Capture the cell that displays the provided text and extract its (x, y) central coordinate. 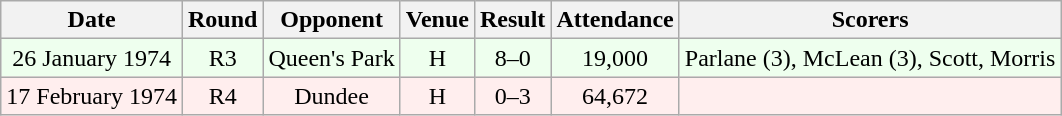
Parlane (3), McLean (3), Scott, Morris (870, 58)
Dundee (332, 96)
17 February 1974 (92, 96)
64,672 (615, 96)
Result (512, 20)
Scorers (870, 20)
R3 (222, 58)
26 January 1974 (92, 58)
19,000 (615, 58)
Attendance (615, 20)
Venue (437, 20)
Queen's Park (332, 58)
0–3 (512, 96)
Date (92, 20)
Round (222, 20)
Opponent (332, 20)
8–0 (512, 58)
R4 (222, 96)
